Identify which cell holds the provided text, then report its (x, y) central coordinate. 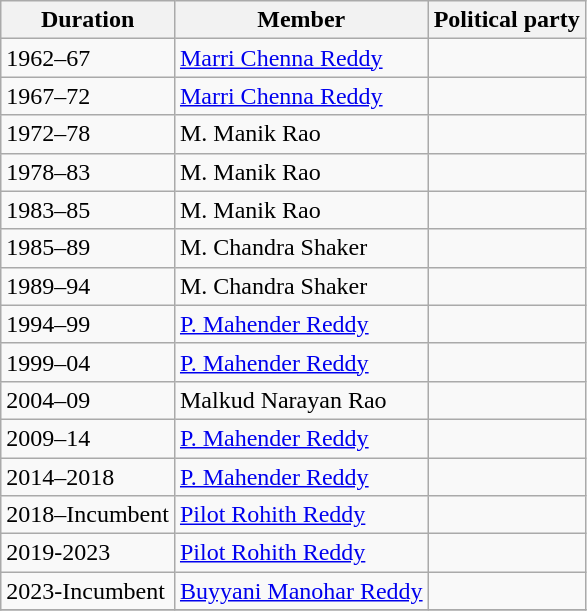
Malkud Narayan Rao (301, 400)
2023-Incumbent (88, 591)
1967–72 (88, 96)
2019-2023 (88, 553)
Member (301, 20)
1985–89 (88, 248)
2004–09 (88, 400)
1962–67 (88, 58)
1999–04 (88, 362)
Political party (506, 20)
1994–99 (88, 324)
2018–Incumbent (88, 515)
2009–14 (88, 438)
Duration (88, 20)
1989–94 (88, 286)
1978–83 (88, 172)
Buyyani Manohar Reddy (301, 591)
1972–78 (88, 134)
2014–2018 (88, 477)
1983–85 (88, 210)
